Output the [X, Y] coordinate of the center of the cell containing the given text.  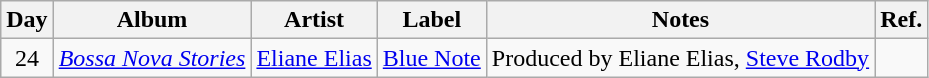
Ref. [902, 20]
Bossa Nova Stories [152, 58]
Eliane Elias [314, 58]
Blue Note [432, 58]
Produced by Eliane Elias, Steve Rodby [680, 58]
24 [27, 58]
Artist [314, 20]
Day [27, 20]
Album [152, 20]
Notes [680, 20]
Label [432, 20]
